Output the [x, y] coordinate of the center of the cell containing the given text.  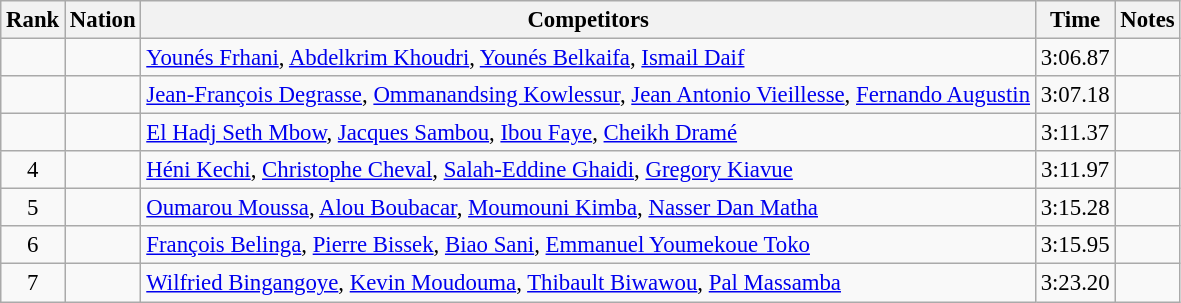
5 [33, 208]
Younés Frhani, Abdelkrim Khoudri, Younés Belkaifa, Ismail Daif [588, 58]
Wilfried Bingangoye, Kevin Moudouma, Thibault Biwawou, Pal Massamba [588, 283]
3:15.28 [1075, 208]
4 [33, 170]
Notes [1148, 20]
Oumarou Moussa, Alou Boubacar, Moumouni Kimba, Nasser Dan Matha [588, 208]
3:07.18 [1075, 95]
Time [1075, 20]
3:06.87 [1075, 58]
Jean-François Degrasse, Ommanandsing Kowlessur, Jean Antonio Vieillesse, Fernando Augustin [588, 95]
Héni Kechi, Christophe Cheval, Salah-Eddine Ghaidi, Gregory Kiavue [588, 170]
3:11.97 [1075, 170]
6 [33, 245]
3:11.37 [1075, 133]
3:15.95 [1075, 245]
Nation [103, 20]
Rank [33, 20]
3:23.20 [1075, 283]
7 [33, 283]
Competitors [588, 20]
François Belinga, Pierre Bissek, Biao Sani, Emmanuel Youmekoue Toko [588, 245]
El Hadj Seth Mbow, Jacques Sambou, Ibou Faye, Cheikh Dramé [588, 133]
